From the cell containing the given text, extract its center point as (x, y) coordinate. 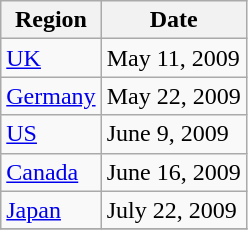
Japan (51, 210)
UK (51, 58)
Germany (51, 96)
July 22, 2009 (174, 210)
Date (174, 20)
May 11, 2009 (174, 58)
June 16, 2009 (174, 172)
US (51, 134)
May 22, 2009 (174, 96)
Region (51, 20)
Canada (51, 172)
June 9, 2009 (174, 134)
